Return (x, y) of the center of cell containing provided text 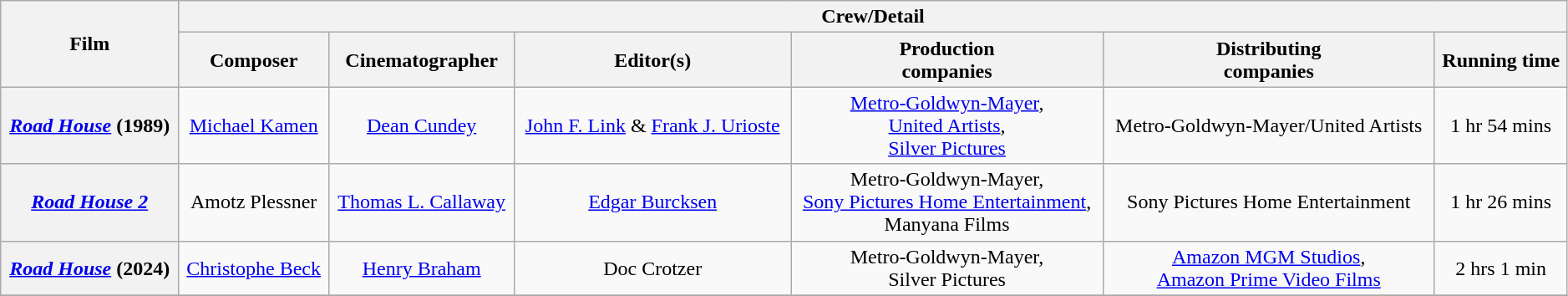
Cinematographer (422, 60)
Michael Kamen (254, 125)
Metro-Goldwyn-Mayer, Sony Pictures Home Entertainment, Manyana Films (947, 202)
Christophe Beck (254, 268)
Amotz Plessner (254, 202)
Henry Braham (422, 268)
Productioncompanies (947, 60)
Edgar Burcksen (653, 202)
Thomas L. Callaway (422, 202)
Road House (1989) (90, 125)
John F. Link & Frank J. Urioste (653, 125)
Doc Crotzer (653, 268)
Metro-Goldwyn-Mayer, Silver Pictures (947, 268)
Composer (254, 60)
Amazon MGM Studios, Amazon Prime Video Films (1268, 268)
Running time (1500, 60)
Film (90, 43)
1 hr 26 mins (1500, 202)
Dean Cundey (422, 125)
Road House 2 (90, 202)
Metro-Goldwyn-Mayer, United Artists, Silver Pictures (947, 125)
2 hrs 1 min (1500, 268)
1 hr 54 mins (1500, 125)
Sony Pictures Home Entertainment (1268, 202)
Editor(s) (653, 60)
Crew/Detail (874, 17)
Road House (2024) (90, 268)
Metro-Goldwyn-Mayer/United Artists (1268, 125)
Distributingcompanies (1268, 60)
